Find where the given text appears and provide that cell's center as (X, Y) coordinate. 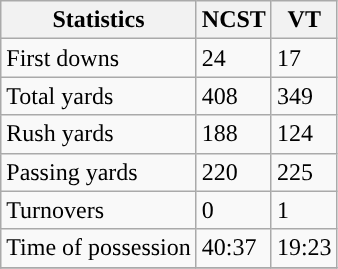
225 (304, 172)
Rush yards (99, 134)
NCST (234, 20)
1 (304, 210)
First downs (99, 58)
349 (304, 96)
Passing yards (99, 172)
19:23 (304, 248)
Statistics (99, 20)
220 (234, 172)
17 (304, 58)
Total yards (99, 96)
VT (304, 20)
124 (304, 134)
40:37 (234, 248)
0 (234, 210)
Time of possession (99, 248)
24 (234, 58)
Turnovers (99, 210)
188 (234, 134)
408 (234, 96)
